Capture the cell that displays the provided text and extract its [X, Y] central coordinate. 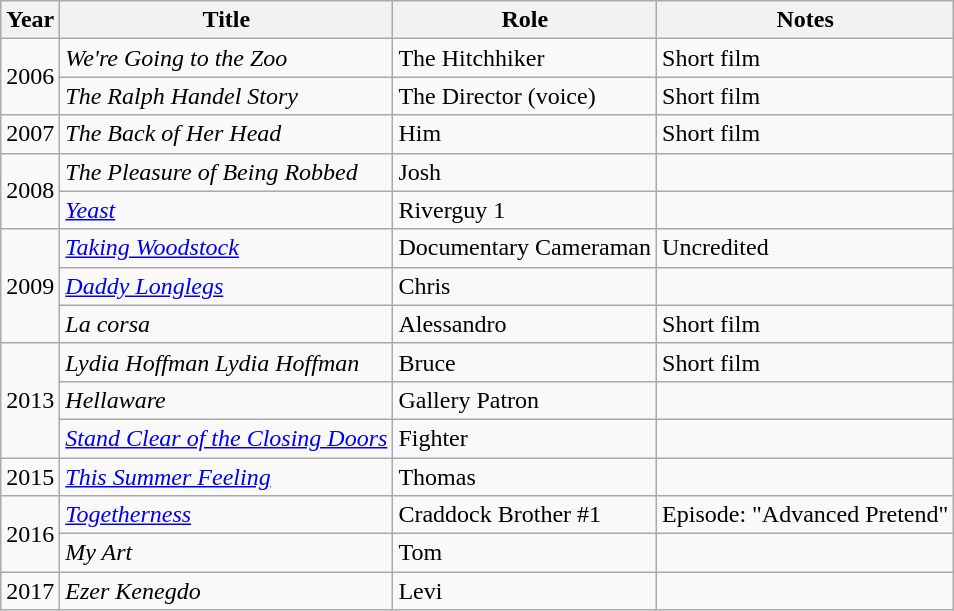
Fighter [525, 438]
Stand Clear of the Closing Doors [226, 438]
Levi [525, 591]
Thomas [525, 477]
We're Going to the Zoo [226, 58]
The Hitchhiker [525, 58]
Lydia Hoffman Lydia Hoffman [226, 362]
Hellaware [226, 400]
Riverguy 1 [525, 210]
Year [30, 20]
This Summer Feeling [226, 477]
2016 [30, 534]
Yeast [226, 210]
Title [226, 20]
Notes [806, 20]
2015 [30, 477]
Alessandro [525, 324]
La corsa [226, 324]
Chris [525, 286]
Ezer Kenegdo [226, 591]
Uncredited [806, 248]
2017 [30, 591]
The Director (voice) [525, 96]
Togetherness [226, 515]
2007 [30, 134]
Tom [525, 553]
Daddy Longlegs [226, 286]
Him [525, 134]
The Pleasure of Being Robbed [226, 172]
2008 [30, 191]
Gallery Patron [525, 400]
Role [525, 20]
Craddock Brother #1 [525, 515]
Taking Woodstock [226, 248]
The Back of Her Head [226, 134]
Episode: "Advanced Pretend" [806, 515]
Josh [525, 172]
The Ralph Handel Story [226, 96]
Bruce [525, 362]
My Art [226, 553]
2009 [30, 286]
2006 [30, 77]
Documentary Cameraman [525, 248]
2013 [30, 400]
